Scan for the cell matching the given text and deliver its [X, Y] coordinate at center. 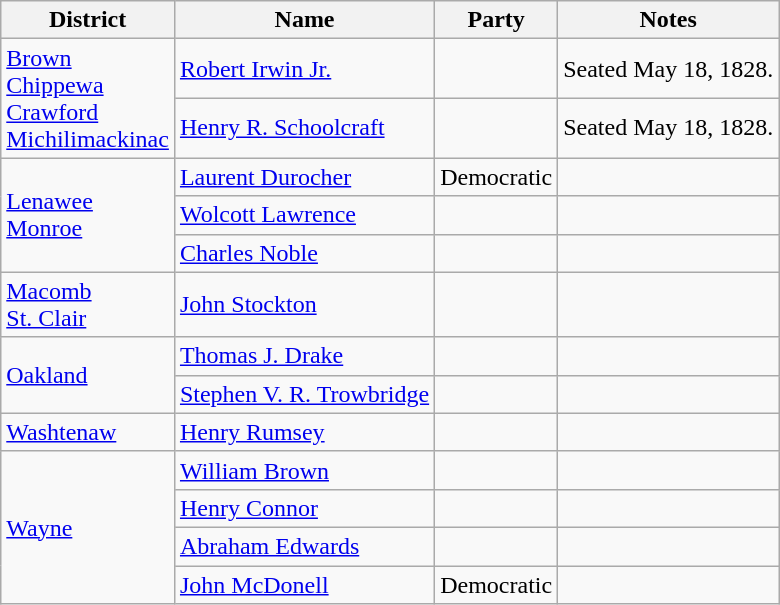
Notes [668, 20]
Wayne [88, 527]
Wolcott Lawrence [304, 215]
Charles Noble [304, 253]
William Brown [304, 470]
Oakland [88, 375]
MacombSt. Clair [88, 304]
Name [304, 20]
John McDonell [304, 585]
Party [496, 20]
Stephen V. R. Trowbridge [304, 394]
Abraham Edwards [304, 546]
Washtenaw [88, 432]
Henry R. Schoolcraft [304, 128]
Robert Irwin Jr. [304, 69]
Thomas J. Drake [304, 356]
LenaweeMonroe [88, 215]
John Stockton [304, 304]
Henry Rumsey [304, 432]
Henry Connor [304, 508]
BrownChippewaCrawfordMichilimackinac [88, 98]
District [88, 20]
Laurent Durocher [304, 177]
